Output the [x, y] coordinate of the center of the cell containing the given text.  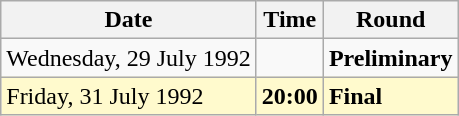
Round [390, 20]
Wednesday, 29 July 1992 [129, 58]
Date [129, 20]
20:00 [290, 96]
Preliminary [390, 58]
Time [290, 20]
Final [390, 96]
Friday, 31 July 1992 [129, 96]
